Identify which cell holds the provided text, then report its [X, Y] central coordinate. 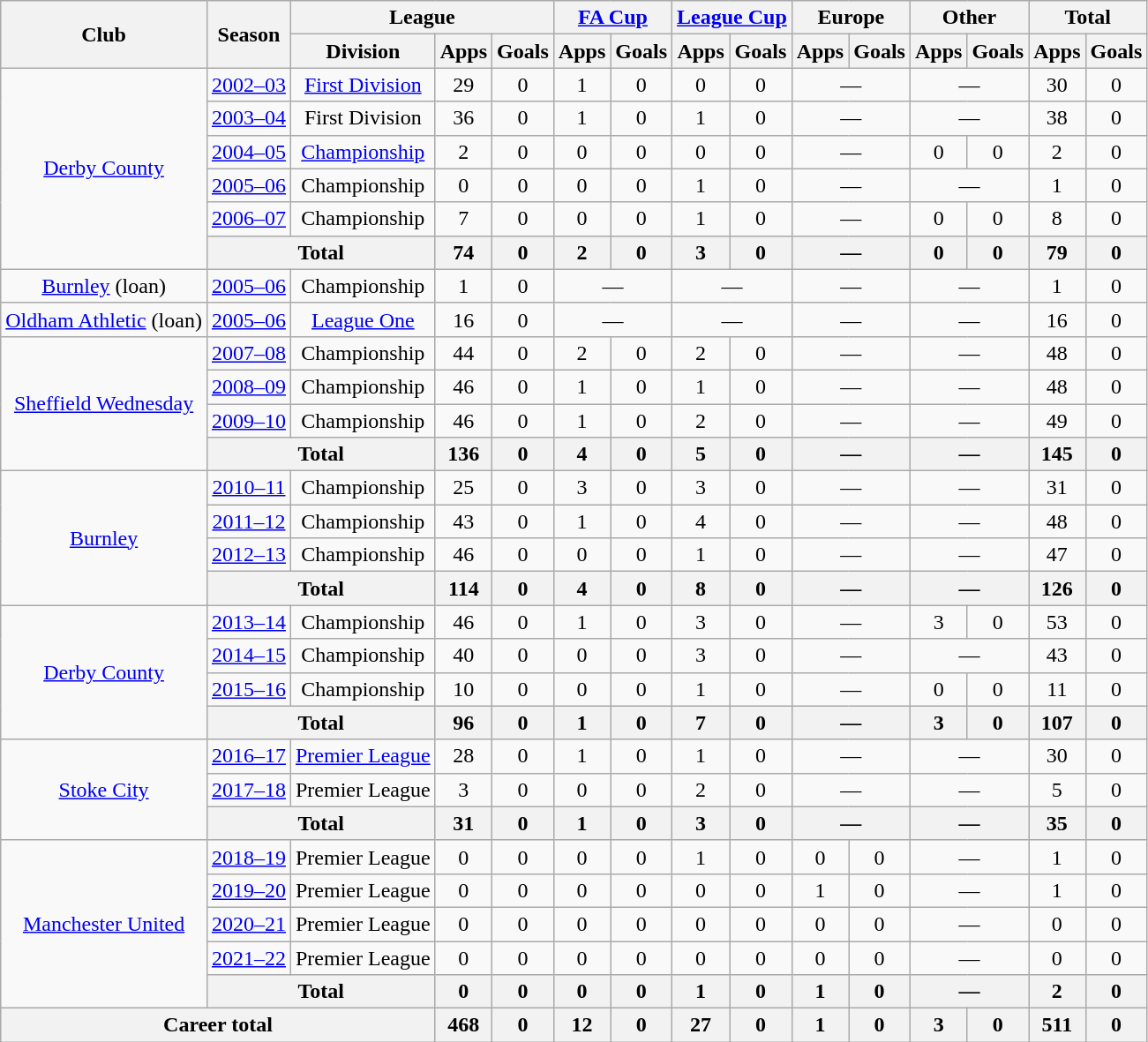
Club [104, 34]
Division [363, 51]
114 [463, 588]
49 [1057, 421]
126 [1057, 588]
12 [582, 1025]
28 [463, 756]
2010–11 [249, 488]
511 [1057, 1025]
Stoke City [104, 790]
2014–15 [249, 656]
40 [463, 656]
2019–20 [249, 890]
2012–13 [249, 555]
2020–21 [249, 924]
2009–10 [249, 421]
47 [1057, 555]
2002–03 [249, 85]
11 [1057, 689]
Oldham Athletic (loan) [104, 319]
League [422, 18]
Europe [851, 18]
Burnley [104, 538]
2008–09 [249, 386]
27 [701, 1025]
League One [363, 319]
25 [463, 488]
10 [463, 689]
2021–22 [249, 957]
Burnley (loan) [104, 286]
35 [1057, 823]
Season [249, 34]
2015–16 [249, 689]
2011–12 [249, 521]
2017–18 [249, 790]
2013–14 [249, 622]
2004–05 [249, 152]
96 [463, 723]
36 [463, 118]
38 [1057, 118]
79 [1057, 252]
2006–07 [249, 219]
League Cup [732, 18]
2016–17 [249, 756]
2003–04 [249, 118]
44 [463, 353]
29 [463, 85]
107 [1057, 723]
Career total [218, 1025]
468 [463, 1025]
136 [463, 454]
74 [463, 252]
145 [1057, 454]
2018–19 [249, 857]
Sheffield Wednesday [104, 403]
Manchester United [104, 924]
2007–08 [249, 353]
53 [1057, 622]
FA Cup [612, 18]
Other [969, 18]
